Determine the (X, Y) coordinate at the center of the cell enclosing the given text.  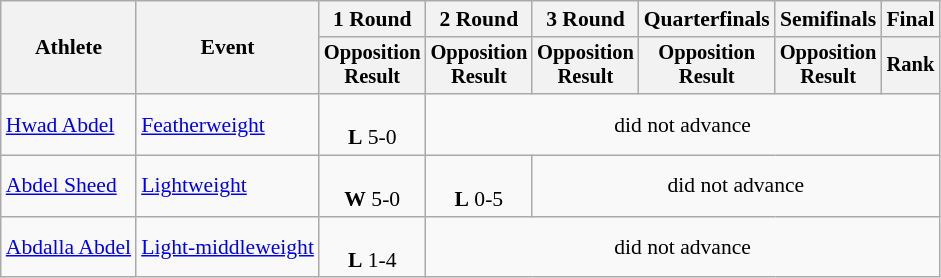
Event (228, 48)
Athlete (68, 48)
Quarterfinals (707, 19)
Lightweight (228, 186)
L 1-4 (372, 248)
Rank (910, 66)
Hwad Abdel (68, 124)
3 Round (586, 19)
L 5-0 (372, 124)
Abdel Sheed (68, 186)
1 Round (372, 19)
W 5-0 (372, 186)
Semifinals (828, 19)
Abdalla Abdel (68, 248)
L 0-5 (480, 186)
2 Round (480, 19)
Light-middleweight (228, 248)
Final (910, 19)
Featherweight (228, 124)
